Pinpoint the cell where the given text exists, returning its [x, y] midpoint coordinate. 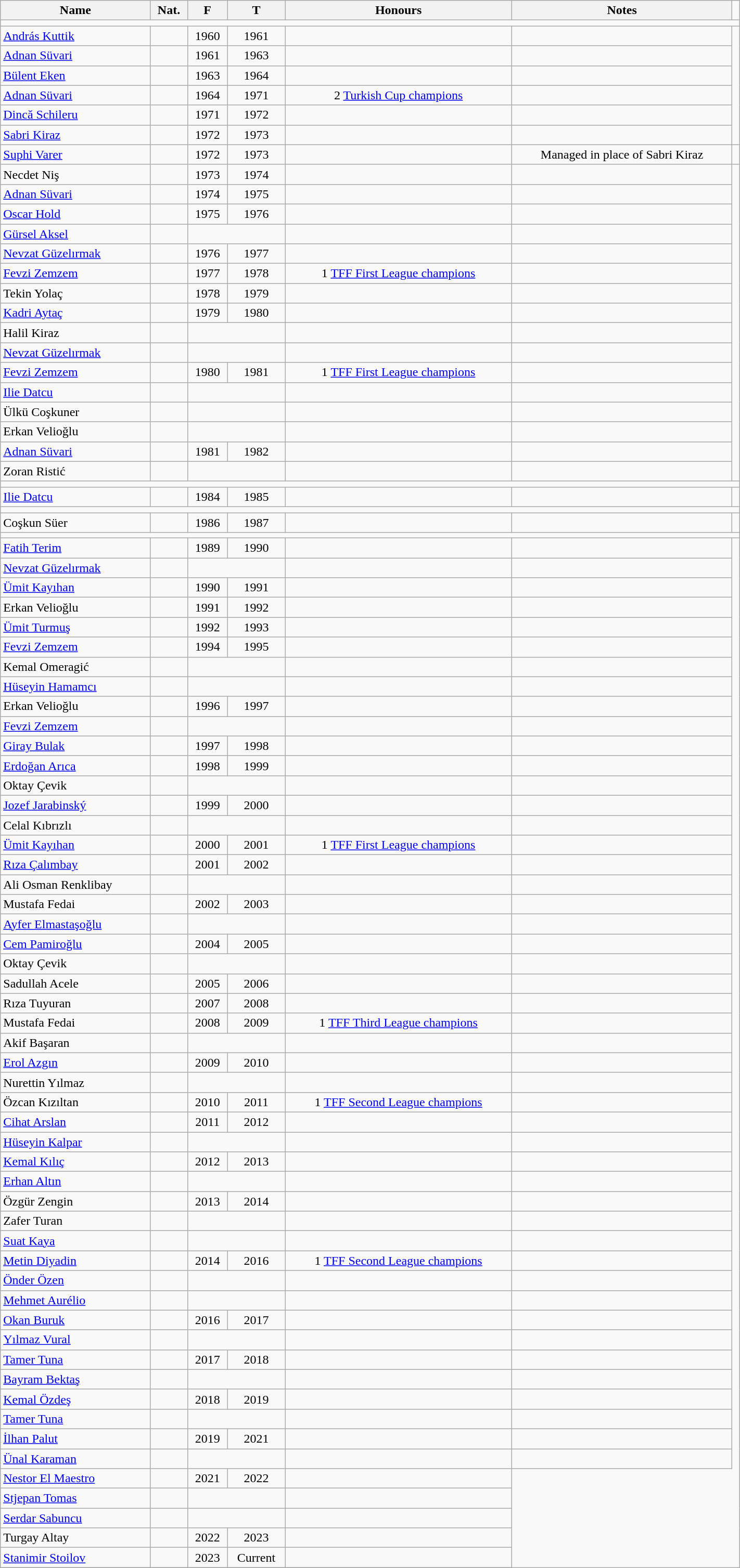
1 TFF Third League champions [399, 1023]
Current [256, 1558]
Bülent Eken [75, 75]
Honours [399, 10]
1960 [207, 36]
Kadri Aytaç [75, 313]
Fatih Terim [75, 548]
Erhan Altın [75, 1182]
1982 [256, 451]
Necdet Niş [75, 174]
Serdar Sabuncu [75, 1518]
Nat. [169, 10]
Tekin Yolaç [75, 293]
Akif Başaran [75, 1043]
Suat Kaya [75, 1241]
Cihat Arslan [75, 1122]
Dincă Schileru [75, 115]
Özcan Kızıltan [75, 1102]
Jozef Jarabinský [75, 805]
Name [75, 10]
Halil Kiraz [75, 333]
Rıza Tuyuran [75, 1003]
İlhan Palut [75, 1439]
Kemal Omeragić [75, 667]
Sadullah Acele [75, 983]
Gürsel Aksel [75, 234]
Oscar Hold [75, 214]
Notes [622, 10]
2003 [256, 904]
Ülkü Coşkuner [75, 412]
1984 [207, 497]
Hüseyin Kalpar [75, 1142]
2006 [256, 983]
Bayram Bektaş [75, 1379]
T [256, 10]
Ünal Karaman [75, 1459]
Önder Özen [75, 1280]
Metin Diyadin [75, 1261]
Hüseyin Hamamcı [75, 686]
F [207, 10]
Yılmaz Vural [75, 1340]
Managed in place of Sabri Kiraz [622, 154]
2004 [207, 944]
András Kuttik [75, 36]
Kemal Kılıç [75, 1162]
1987 [256, 523]
Nurettin Yılmaz [75, 1082]
Zoran Ristić [75, 471]
Cem Pamiroğlu [75, 944]
Sabri Kiraz [75, 135]
Nestor El Maestro [75, 1479]
Kemal Özdeş [75, 1399]
Coşkun Süer [75, 523]
Giray Bulak [75, 746]
1995 [256, 647]
Özgür Zengin [75, 1201]
Turgay Altay [75, 1538]
Suphi Varer [75, 154]
Erdoğan Arıca [75, 766]
Rıza Çalımbay [75, 865]
Ali Osman Renklibay [75, 885]
Stjepan Tomas [75, 1498]
Ayfer Elmastaşoğlu [75, 924]
1993 [256, 627]
Erol Azgın [75, 1062]
1989 [207, 548]
2007 [207, 1003]
Okan Buruk [75, 1320]
Ümit Turmuş [75, 627]
Zafer Turan [75, 1221]
1985 [256, 497]
1994 [207, 647]
2 Turkish Cup champions [399, 95]
Mehmet Aurélio [75, 1300]
Celal Kıbrızlı [75, 825]
1986 [207, 523]
Stanimir Stoilov [75, 1558]
1996 [207, 706]
